Search for the cell housing the specified text and yield its (x, y) center coordinate. 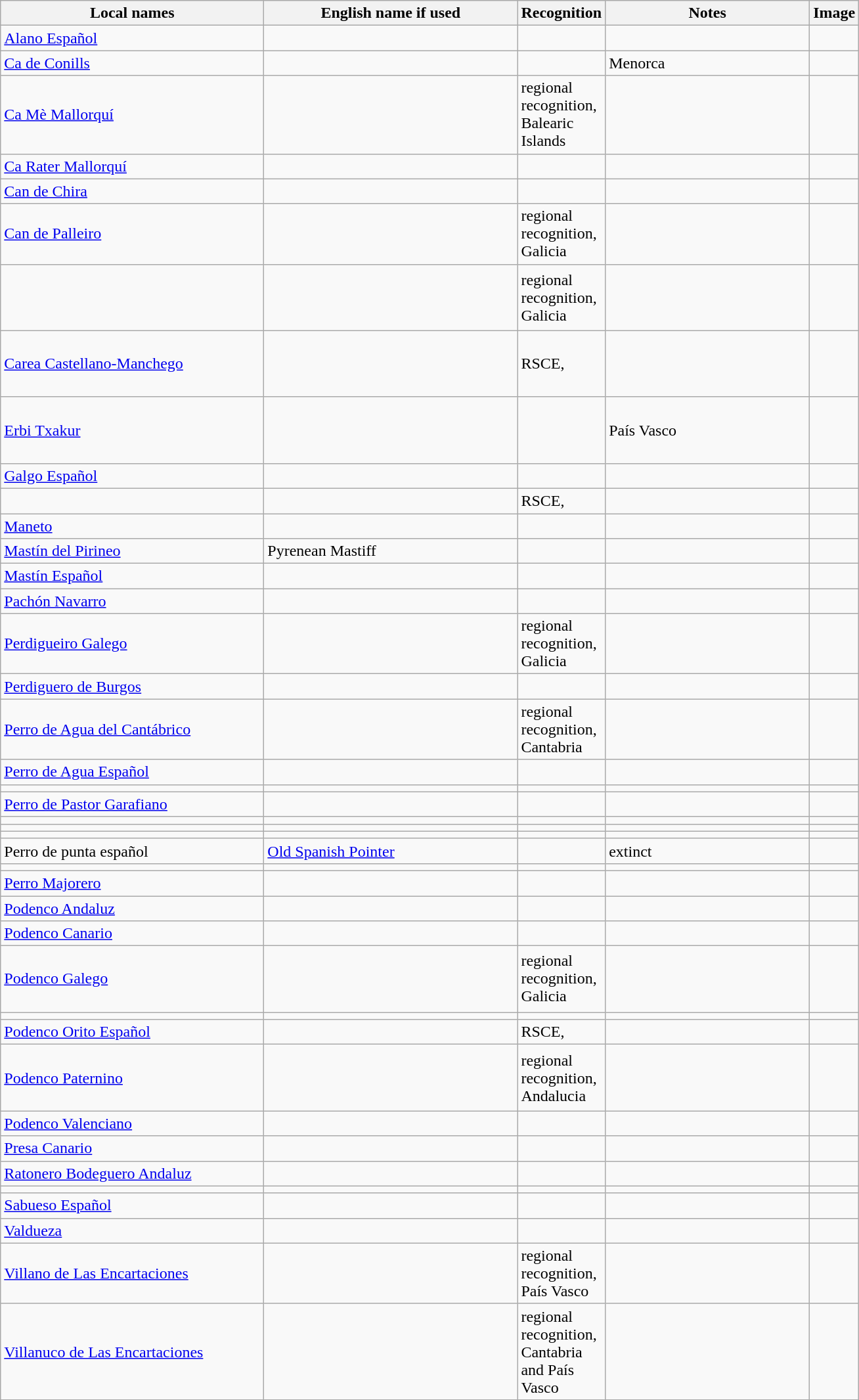
Perdigueiro Galego (133, 644)
Mastín Español (133, 576)
Menorca (708, 63)
Pachón Navarro (133, 601)
Podenco Orito Español (133, 1032)
English name if used (391, 13)
Can de Chira (133, 191)
Old Spanish Pointer (391, 851)
Alano Español (133, 38)
Carea Castellano-Manchego (133, 364)
Perro Majorero (133, 883)
Galgo Español (133, 476)
extinct (708, 851)
Notes (708, 13)
Perdiguero de Burgos (133, 687)
regional recognition, Balearic Islands (562, 114)
regional recognition, Cantabria and País Vasco (562, 1351)
Maneto (133, 526)
Podenco Andaluz (133, 909)
regional recognition, País Vasco (562, 1273)
Erbi Txakur (133, 430)
Villanuco de Las Encartaciones (133, 1351)
País Vasco (708, 430)
Perro de Pastor Garafiano (133, 804)
Ca Rater Mallorquí (133, 166)
Valdueza (133, 1231)
Mastín del Pirineo (133, 551)
Recognition (562, 13)
Image (834, 13)
Podenco Galego (133, 979)
regional recognition, Cantabria (562, 729)
Sabueso Español (133, 1206)
Pyrenean Mastiff (391, 551)
Podenco Paternino (133, 1077)
Perro de punta español (133, 851)
Ca de Conills (133, 63)
Local names (133, 13)
Villano de Las Encartaciones (133, 1273)
Ca Mè Mallorquí (133, 114)
regional recognition, Andalucia (562, 1077)
Podenco Canario (133, 934)
Presa Canario (133, 1148)
Perro de Agua del Cantábrico (133, 729)
Ratonero Bodeguero Andaluz (133, 1173)
Podenco Valenciano (133, 1123)
Perro de Agua Español (133, 772)
Can de Palleiro (133, 234)
